For the text-containing cell, return its midpoint in [X, Y] coordinate format. 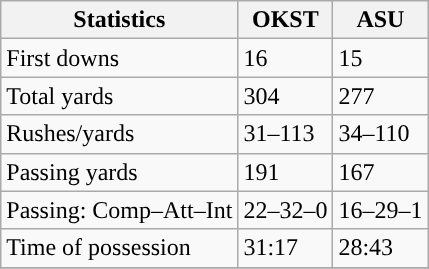
28:43 [380, 248]
Rushes/yards [120, 134]
15 [380, 58]
22–32–0 [286, 210]
Statistics [120, 20]
191 [286, 172]
Total yards [120, 96]
304 [286, 96]
34–110 [380, 134]
OKST [286, 20]
31–113 [286, 134]
16–29–1 [380, 210]
Passing yards [120, 172]
ASU [380, 20]
Passing: Comp–Att–Int [120, 210]
167 [380, 172]
31:17 [286, 248]
16 [286, 58]
First downs [120, 58]
277 [380, 96]
Time of possession [120, 248]
